Capture the cell that displays the provided text and extract its [x, y] central coordinate. 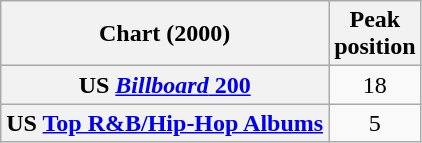
Chart (2000) [165, 34]
US Top R&B/Hip-Hop Albums [165, 123]
5 [375, 123]
Peakposition [375, 34]
US Billboard 200 [165, 85]
18 [375, 85]
